Pinpoint the cell where the given text exists, returning its [x, y] midpoint coordinate. 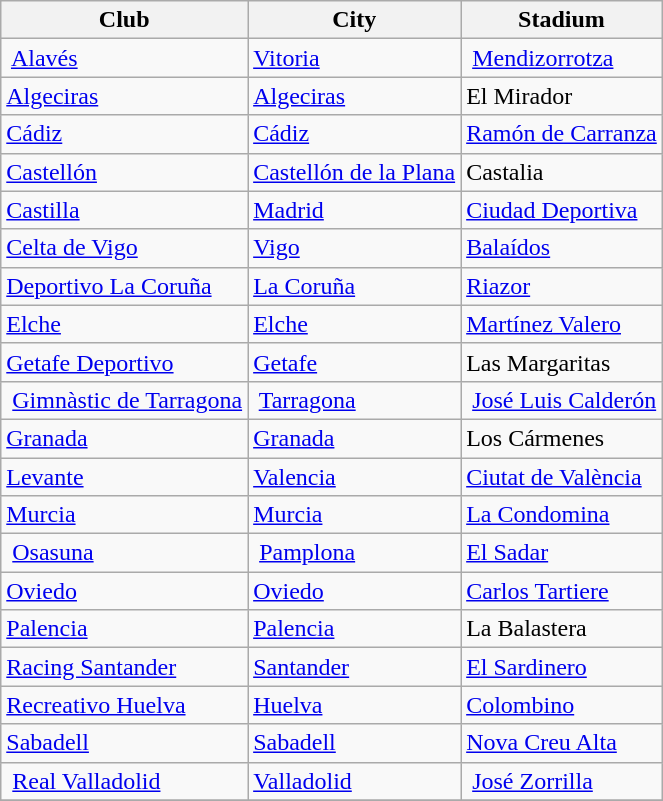
Carlos Tartiere [562, 591]
Vitoria [354, 58]
Gimnàstic de Tarragona [124, 400]
La Condomina [562, 515]
Madrid [354, 210]
Santander [354, 667]
Getafe [354, 362]
Valladolid [354, 781]
Ramón de Carranza [562, 134]
Valencia [354, 477]
Huelva [354, 705]
Celta de Vigo [124, 248]
Mendizorrotza [562, 58]
Alavés [124, 58]
Martínez Valero [562, 324]
Nova Creu Alta [562, 743]
Los Cármenes [562, 438]
Tarragona [354, 400]
Castalia [562, 172]
Getafe Deportivo [124, 362]
Real Valladolid [124, 781]
El Sadar [562, 553]
La Balastera [562, 629]
Castellón de la Plana [354, 172]
Ciudad Deportiva [562, 210]
Osasuna [124, 553]
Riazor [562, 286]
Vigo [354, 248]
Ciutat de València [562, 477]
Racing Santander [124, 667]
Deportivo La Coruña [124, 286]
Colombino [562, 705]
Balaídos [562, 248]
Castellón [124, 172]
Castilla [124, 210]
El Sardinero [562, 667]
Recreativo Huelva [124, 705]
Las Margaritas [562, 362]
La Coruña [354, 286]
José Zorrilla [562, 781]
Stadium [562, 20]
El Mirador [562, 96]
Levante [124, 477]
Club [124, 20]
José Luis Calderón [562, 400]
Pamplona [354, 553]
City [354, 20]
